Find where the given text appears and provide that cell's center as (X, Y) coordinate. 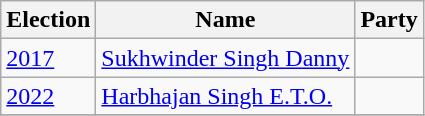
Harbhajan Singh E.T.O. (226, 96)
2022 (48, 96)
Name (226, 20)
Party (389, 20)
Sukhwinder Singh Danny (226, 58)
Election (48, 20)
2017 (48, 58)
